Capture the cell that displays the provided text and extract its [x, y] central coordinate. 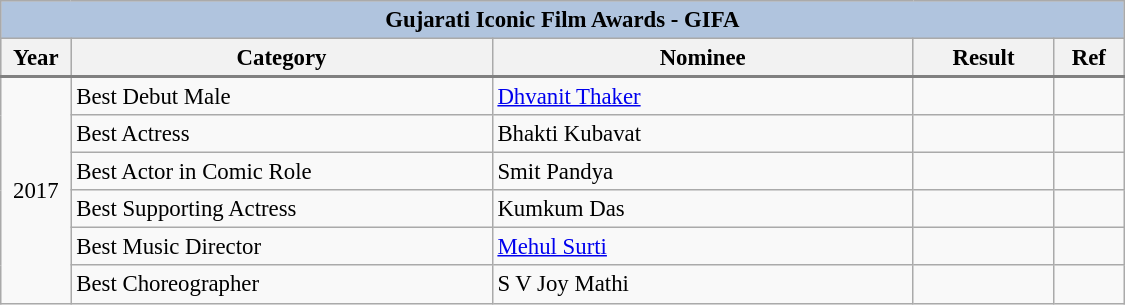
Best Debut Male [282, 96]
Best Choreographer [282, 285]
Best Actor in Comic Role [282, 172]
Smit Pandya [702, 172]
Category [282, 58]
Nominee [702, 58]
Bhakti Kubavat [702, 134]
Year [36, 58]
Ref [1089, 58]
2017 [36, 190]
Best Music Director [282, 247]
Mehul Surti [702, 247]
Best Actress [282, 134]
Result [983, 58]
Best Supporting Actress [282, 209]
S V Joy Mathi [702, 285]
Dhvanit Thaker [702, 96]
Kumkum Das [702, 209]
Gujarati Iconic Film Awards - GIFA [562, 20]
